For the text-containing cell, return its midpoint in [X, Y] coordinate format. 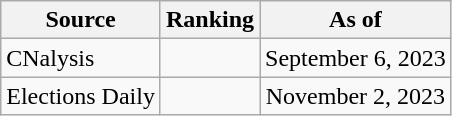
CNalysis [81, 58]
September 6, 2023 [356, 58]
As of [356, 20]
Elections Daily [81, 96]
November 2, 2023 [356, 96]
Source [81, 20]
Ranking [210, 20]
